Identify which cell holds the provided text, then report its [X, Y] central coordinate. 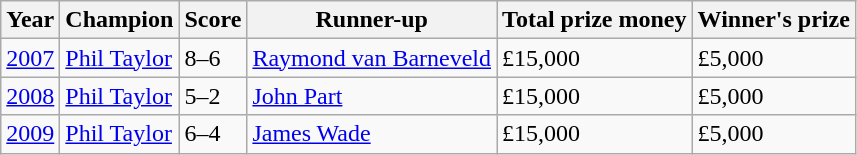
6–4 [213, 134]
Winner's prize [774, 20]
James Wade [372, 134]
5–2 [213, 96]
8–6 [213, 58]
Score [213, 20]
Year [30, 20]
Champion [120, 20]
2008 [30, 96]
Runner-up [372, 20]
2009 [30, 134]
John Part [372, 96]
2007 [30, 58]
Total prize money [594, 20]
Raymond van Barneveld [372, 58]
